Scan for the cell matching the given text and deliver its (X, Y) coordinate at center. 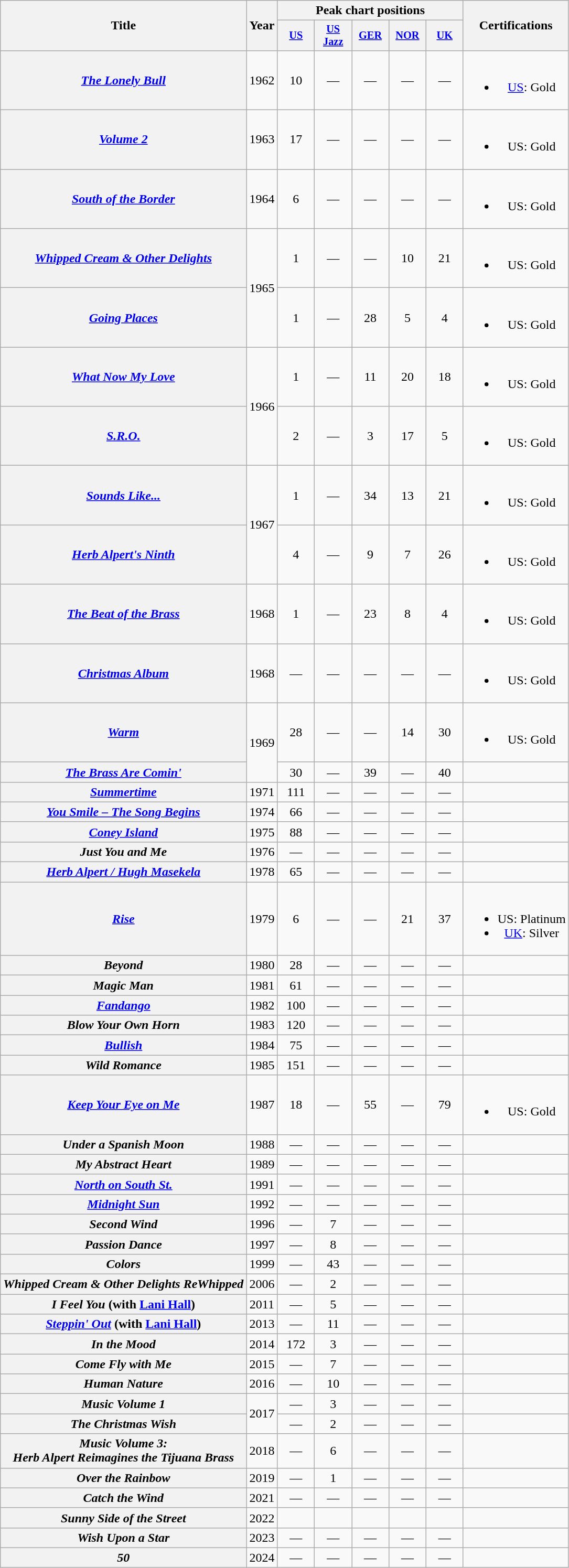
In the Mood (124, 1344)
Going Places (124, 318)
Just You and Me (124, 852)
88 (296, 832)
North on South St. (124, 1184)
2015 (262, 1364)
1962 (262, 80)
1965 (262, 288)
Year (262, 26)
172 (296, 1344)
Second Wind (124, 1224)
1996 (262, 1224)
Volume 2 (124, 139)
1963 (262, 139)
Wild Romance (124, 1065)
100 (296, 1005)
120 (296, 1025)
1989 (262, 1164)
40 (445, 772)
Colors (124, 1264)
Coney Island (124, 832)
Steppin' Out (with Lani Hall) (124, 1324)
1997 (262, 1244)
23 (370, 614)
UK (445, 36)
Sounds Like... (124, 495)
1975 (262, 832)
Rise (124, 919)
Human Nature (124, 1384)
GER (370, 36)
111 (296, 792)
26 (445, 555)
2022 (262, 1518)
Whipped Cream & Other Delights (124, 258)
14 (407, 732)
2024 (262, 1558)
1979 (262, 919)
2018 (262, 1451)
13 (407, 495)
Under a Spanish Moon (124, 1144)
Magic Man (124, 985)
Come Fly with Me (124, 1364)
The Lonely Bull (124, 80)
1999 (262, 1264)
65 (296, 872)
Midnight Sun (124, 1204)
1984 (262, 1045)
66 (296, 812)
43 (334, 1264)
50 (124, 1558)
1966 (262, 406)
1991 (262, 1184)
1983 (262, 1025)
Over the Rainbow (124, 1478)
The Beat of the Brass (124, 614)
Summertime (124, 792)
My Abstract Heart (124, 1164)
2017 (262, 1414)
9 (370, 555)
The Brass Are Comin' (124, 772)
34 (370, 495)
2006 (262, 1284)
Christmas Album (124, 673)
2023 (262, 1538)
1980 (262, 965)
Herb Alpert's Ninth (124, 555)
1971 (262, 792)
20 (407, 377)
Peak chart positions (370, 10)
75 (296, 1045)
1976 (262, 852)
Wish Upon a Star (124, 1538)
Herb Alpert / Hugh Masekela (124, 872)
Whipped Cream & Other Delights ReWhipped (124, 1284)
I Feel You (with Lani Hall) (124, 1304)
Fandango (124, 1005)
2019 (262, 1478)
1964 (262, 199)
39 (370, 772)
South of the Border (124, 199)
1992 (262, 1204)
Beyond (124, 965)
37 (445, 919)
NOR (407, 36)
Keep Your Eye on Me (124, 1104)
1969 (262, 743)
Title (124, 26)
USJazz (334, 36)
What Now My Love (124, 377)
55 (370, 1104)
1981 (262, 985)
2021 (262, 1498)
1985 (262, 1065)
US (296, 36)
Warm (124, 732)
S.R.O. (124, 436)
1974 (262, 812)
2011 (262, 1304)
1988 (262, 1144)
Certifications (516, 26)
151 (296, 1065)
Bullish (124, 1045)
2016 (262, 1384)
1978 (262, 872)
US: PlatinumUK: Silver (516, 919)
Sunny Side of the Street (124, 1518)
61 (296, 985)
Music Volume 1 (124, 1404)
1987 (262, 1104)
2014 (262, 1344)
1967 (262, 525)
2013 (262, 1324)
Music Volume 3:Herb Alpert Reimagines the Tijuana Brass (124, 1451)
Blow Your Own Horn (124, 1025)
Passion Dance (124, 1244)
Catch the Wind (124, 1498)
You Smile – The Song Begins (124, 812)
1982 (262, 1005)
The Christmas Wish (124, 1424)
79 (445, 1104)
